Find where the given text appears and provide that cell's center as (X, Y) coordinate. 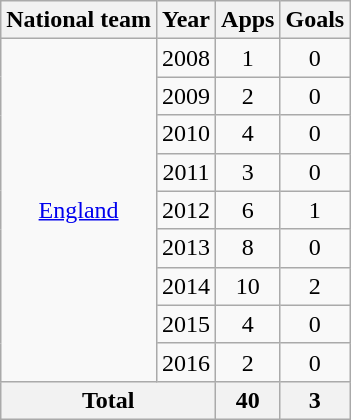
Total (108, 400)
Year (186, 20)
Apps (248, 20)
2010 (186, 134)
Goals (315, 20)
2008 (186, 58)
National team (79, 20)
England (79, 210)
10 (248, 286)
2009 (186, 96)
2015 (186, 324)
2014 (186, 286)
2011 (186, 172)
40 (248, 400)
8 (248, 248)
2013 (186, 248)
2012 (186, 210)
2016 (186, 362)
6 (248, 210)
